Provide the [X, Y] coordinate of the cell's center where the given text is located.  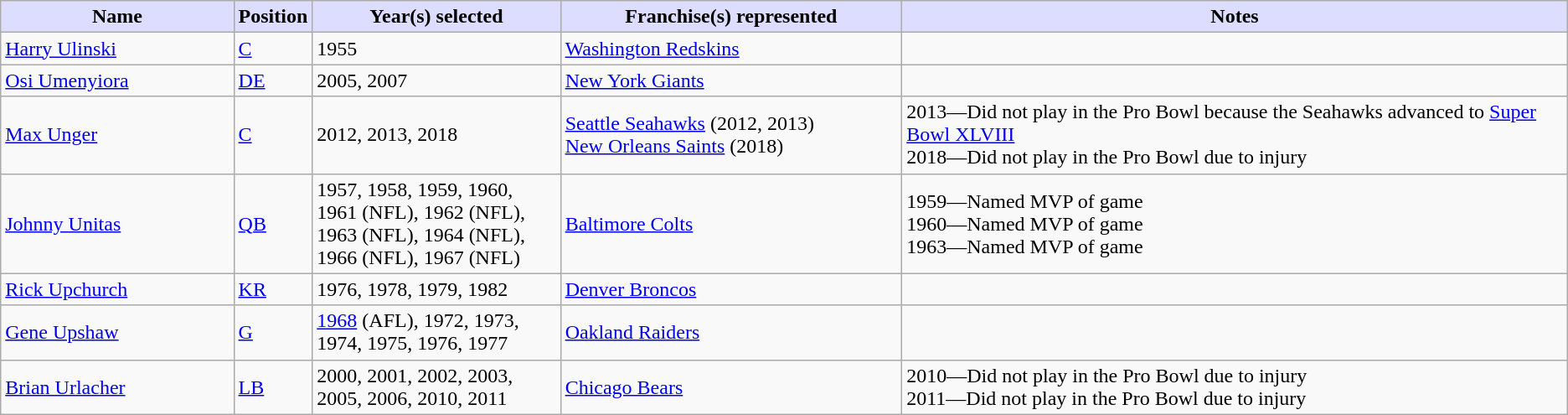
1976, 1978, 1979, 1982 [436, 289]
Position [273, 17]
2012, 2013, 2018 [436, 135]
Brian Urlacher [117, 387]
Harry Ulinski [117, 49]
Notes [1235, 17]
Chicago Bears [731, 387]
Osi Umenyiora [117, 80]
1957, 1958, 1959, 1960, 1961 (NFL), 1962 (NFL), 1963 (NFL), 1964 (NFL), 1966 (NFL), 1967 (NFL) [436, 223]
Name [117, 17]
Baltimore Colts [731, 223]
1955 [436, 49]
Johnny Unitas [117, 223]
Washington Redskins [731, 49]
2013—Did not play in the Pro Bowl because the Seahawks advanced to Super Bowl XLVIII 2018—Did not play in the Pro Bowl due to injury [1235, 135]
1968 (AFL), 1972, 1973, 1974, 1975, 1976, 1977 [436, 332]
QB [273, 223]
DE [273, 80]
LB [273, 387]
2010—Did not play in the Pro Bowl due to injury 2011—Did not play in the Pro Bowl due to injury [1235, 387]
Gene Upshaw [117, 332]
2005, 2007 [436, 80]
G [273, 332]
Oakland Raiders [731, 332]
Rick Upchurch [117, 289]
1959—Named MVP of game 1960—Named MVP of game 1963—Named MVP of game [1235, 223]
Franchise(s) represented [731, 17]
Max Unger [117, 135]
New York Giants [731, 80]
KR [273, 289]
2000, 2001, 2002, 2003, 2005, 2006, 2010, 2011 [436, 387]
Denver Broncos [731, 289]
Year(s) selected [436, 17]
Seattle Seahawks (2012, 2013) New Orleans Saints (2018) [731, 135]
